Scan for the cell matching the given text and deliver its (x, y) coordinate at center. 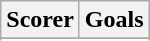
Goals (114, 20)
Scorer (40, 20)
